Search for the cell housing the specified text and yield its (X, Y) center coordinate. 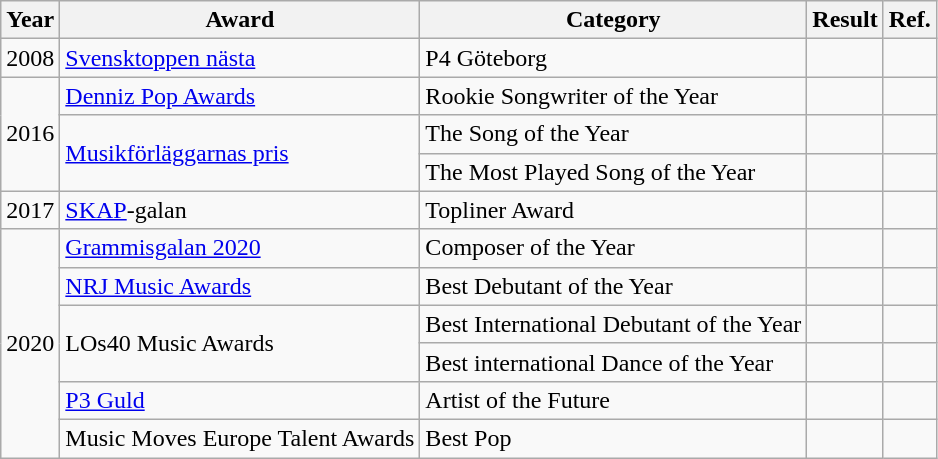
P3 Guld (240, 400)
Music Moves Europe Talent Awards (240, 438)
Award (240, 20)
2016 (30, 134)
Svensktoppen nästa (240, 58)
Best International Debutant of the Year (614, 324)
Denniz Pop Awards (240, 96)
2008 (30, 58)
NRJ Music Awards (240, 286)
Best Pop (614, 438)
2020 (30, 343)
Rookie Songwriter of the Year (614, 96)
Musikförläggarnas pris (240, 153)
Grammisgalan 2020 (240, 248)
Artist of the Future (614, 400)
Best international Dance of the Year (614, 362)
P4 Göteborg (614, 58)
Year (30, 20)
The Most Played Song of the Year (614, 172)
2017 (30, 210)
Topliner Award (614, 210)
Ref. (910, 20)
The Song of the Year (614, 134)
Composer of the Year (614, 248)
SKAP-galan (240, 210)
Best Debutant of the Year (614, 286)
Result (845, 20)
Category (614, 20)
LOs40 Music Awards (240, 343)
